Search for the cell housing the specified text and yield its [x, y] center coordinate. 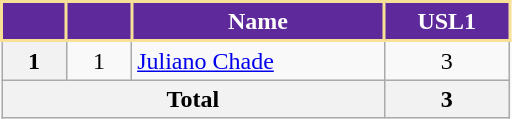
Juliano Chade [258, 60]
Total [194, 99]
USL1 [446, 22]
Name [258, 22]
